Provide the [X, Y] coordinate of the cell's center where the given text is located.  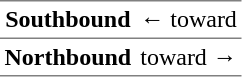
← toward [189, 20]
toward → [189, 57]
Northbound [68, 57]
Southbound [68, 20]
